Pinpoint the cell where the given text exists, returning its (x, y) midpoint coordinate. 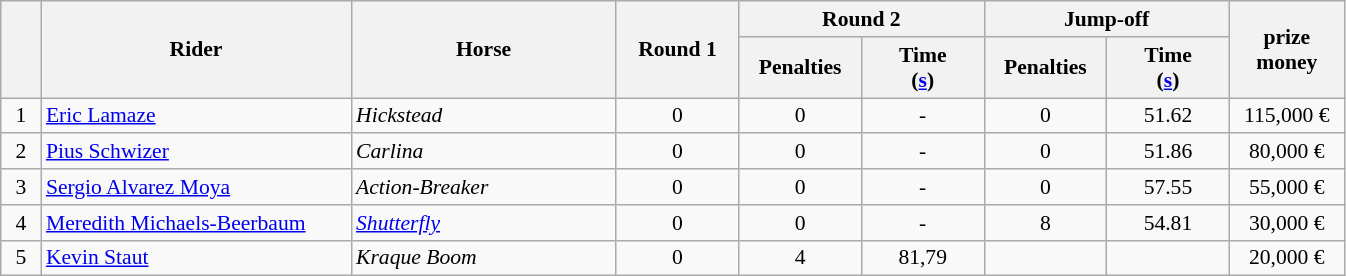
Jump-off (1106, 19)
Action-Breaker (484, 187)
Horse (484, 50)
8 (1046, 223)
Kraque Boom (484, 258)
54.81 (1168, 223)
115,000 € (1286, 116)
5 (21, 258)
55,000 € (1286, 187)
Eric Lamaze (196, 116)
1 (21, 116)
Kevin Staut (196, 258)
3 (21, 187)
2 (21, 152)
30,000 € (1286, 223)
51.62 (1168, 116)
20,000 € (1286, 258)
Carlina (484, 152)
Rider (196, 50)
Round 1 (678, 50)
Shutterfly (484, 223)
Sergio Alvarez Moya (196, 187)
81,79 (922, 258)
Meredith Michaels-Beerbaum (196, 223)
51.86 (1168, 152)
prizemoney (1286, 50)
Pius Schwizer (196, 152)
57.55 (1168, 187)
80,000 € (1286, 152)
Round 2 (862, 19)
Hickstead (484, 116)
